Find where the given text appears and provide that cell's center as [x, y] coordinate. 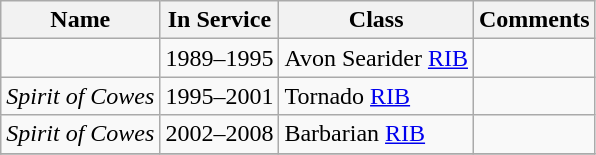
Tornado RIB [376, 96]
1989–1995 [220, 58]
Class [376, 20]
Comments [534, 20]
1995–2001 [220, 96]
2002–2008 [220, 134]
In Service [220, 20]
Avon Searider RIB [376, 58]
Barbarian RIB [376, 134]
Name [80, 20]
